From the cell containing the given text, extract its center point as (x, y) coordinate. 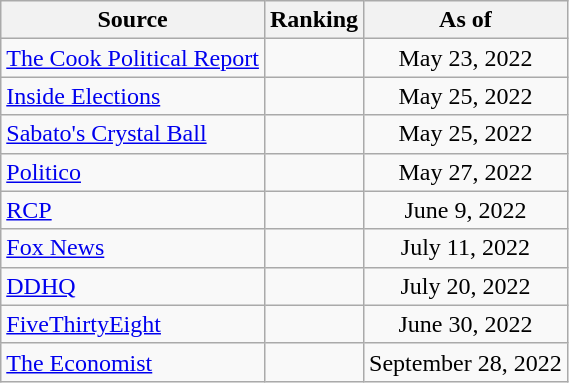
DDHQ (133, 286)
September 28, 2022 (466, 362)
Source (133, 20)
Fox News (133, 248)
RCP (133, 210)
As of (466, 20)
June 30, 2022 (466, 324)
Inside Elections (133, 96)
June 9, 2022 (466, 210)
May 23, 2022 (466, 58)
July 11, 2022 (466, 248)
May 27, 2022 (466, 172)
Ranking (314, 20)
July 20, 2022 (466, 286)
Politico (133, 172)
FiveThirtyEight (133, 324)
The Economist (133, 362)
The Cook Political Report (133, 58)
Sabato's Crystal Ball (133, 134)
